Capture the cell that displays the provided text and extract its [x, y] central coordinate. 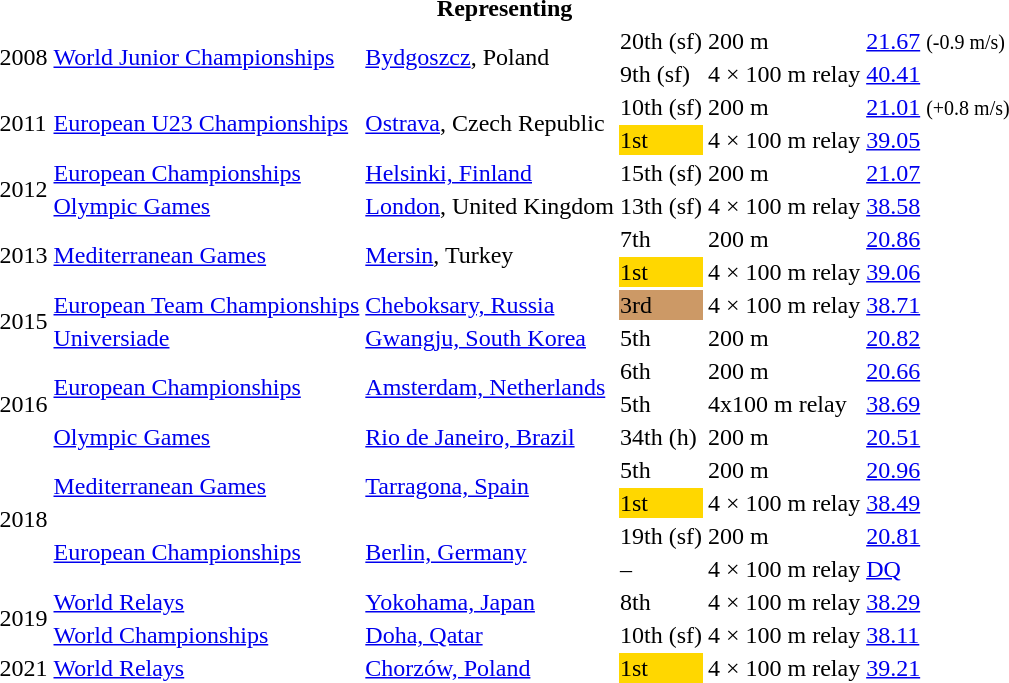
Doha, Qatar [490, 635]
Mersin, Turkey [490, 256]
European Team Championships [206, 305]
8th [662, 602]
London, United Kingdom [490, 206]
European U23 Championships [206, 124]
Rio de Janeiro, Brazil [490, 437]
Amsterdam, Netherlands [490, 388]
Universiade [206, 338]
Helsinki, Finland [490, 173]
3rd [662, 305]
13th (sf) [662, 206]
World Junior Championships [206, 58]
World Championships [206, 635]
4x100 m relay [784, 404]
Bydgoszcz, Poland [490, 58]
Gwangju, South Korea [490, 338]
6th [662, 371]
19th (sf) [662, 536]
– [662, 569]
Yokohama, Japan [490, 602]
Berlin, Germany [490, 552]
34th (h) [662, 437]
Chorzów, Poland [490, 668]
15th (sf) [662, 173]
9th (sf) [662, 74]
Cheboksary, Russia [490, 305]
Tarragona, Spain [490, 486]
Ostrava, Czech Republic [490, 124]
20th (sf) [662, 41]
7th [662, 239]
